Locate the cell with the specified text and output its [X, Y] center coordinate. 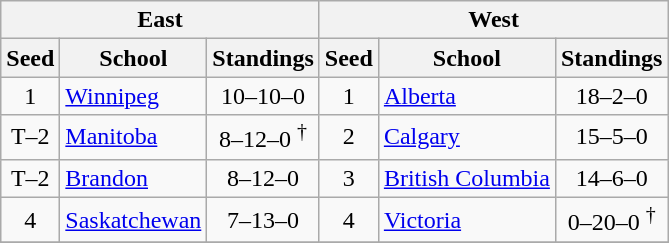
15–5–0 [611, 138]
18–2–0 [611, 96]
8–12–0 [263, 178]
Winnipeg [134, 96]
Saskatchewan [134, 220]
10–10–0 [263, 96]
Victoria [466, 220]
Manitoba [134, 138]
8–12–0 † [263, 138]
0–20–0 † [611, 220]
Calgary [466, 138]
East [160, 20]
7–13–0 [263, 220]
2 [348, 138]
British Columbia [466, 178]
West [494, 20]
14–6–0 [611, 178]
Brandon [134, 178]
Alberta [466, 96]
3 [348, 178]
